Detect which cell encompasses the target text, then output its (X, Y) center coordinate. 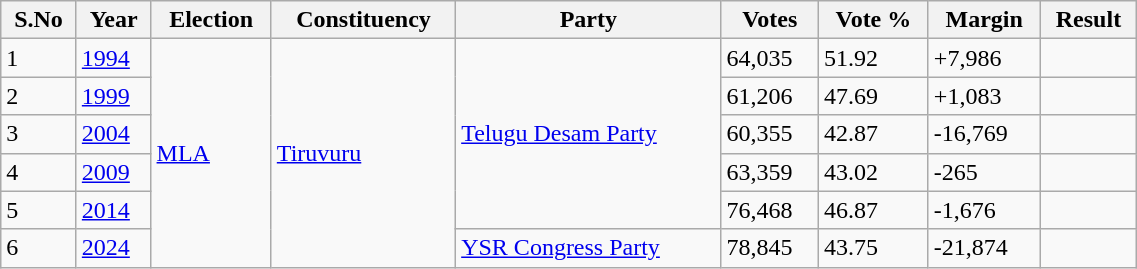
47.69 (873, 96)
Party (588, 20)
63,359 (770, 172)
78,845 (770, 248)
-265 (984, 172)
43.75 (873, 248)
42.87 (873, 134)
Election (211, 20)
2 (39, 96)
51.92 (873, 58)
64,035 (770, 58)
5 (39, 210)
1999 (114, 96)
Telugu Desam Party (588, 134)
1 (39, 58)
+1,083 (984, 96)
1994 (114, 58)
+7,986 (984, 58)
2004 (114, 134)
2014 (114, 210)
Margin (984, 20)
2009 (114, 172)
3 (39, 134)
-21,874 (984, 248)
-16,769 (984, 134)
Constituency (363, 20)
60,355 (770, 134)
Votes (770, 20)
YSR Congress Party (588, 248)
43.02 (873, 172)
76,468 (770, 210)
Tiruvuru (363, 153)
S.No (39, 20)
4 (39, 172)
2024 (114, 248)
-1,676 (984, 210)
Vote % (873, 20)
6 (39, 248)
MLA (211, 153)
61,206 (770, 96)
Result (1088, 20)
Year (114, 20)
46.87 (873, 210)
